Capture the cell that displays the provided text and extract its (x, y) central coordinate. 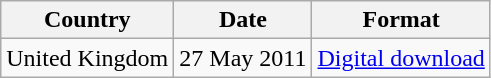
United Kingdom (88, 58)
Digital download (401, 58)
Country (88, 20)
27 May 2011 (243, 58)
Format (401, 20)
Date (243, 20)
